From the cell containing the given text, extract its center point as [x, y] coordinate. 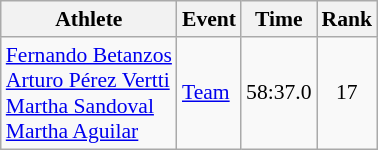
58:37.0 [278, 93]
Athlete [89, 19]
Fernando BetanzosArturo Pérez VerttiMartha SandovalMartha Aguilar [89, 93]
17 [348, 93]
Event [209, 19]
Team [209, 93]
Rank [348, 19]
Time [278, 19]
